Locate the cell with the specified text and output its (x, y) center coordinate. 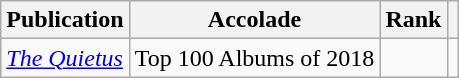
Top 100 Albums of 2018 (254, 58)
The Quietus (65, 58)
Rank (414, 20)
Publication (65, 20)
Accolade (254, 20)
